Capture the cell that displays the provided text and extract its [X, Y] central coordinate. 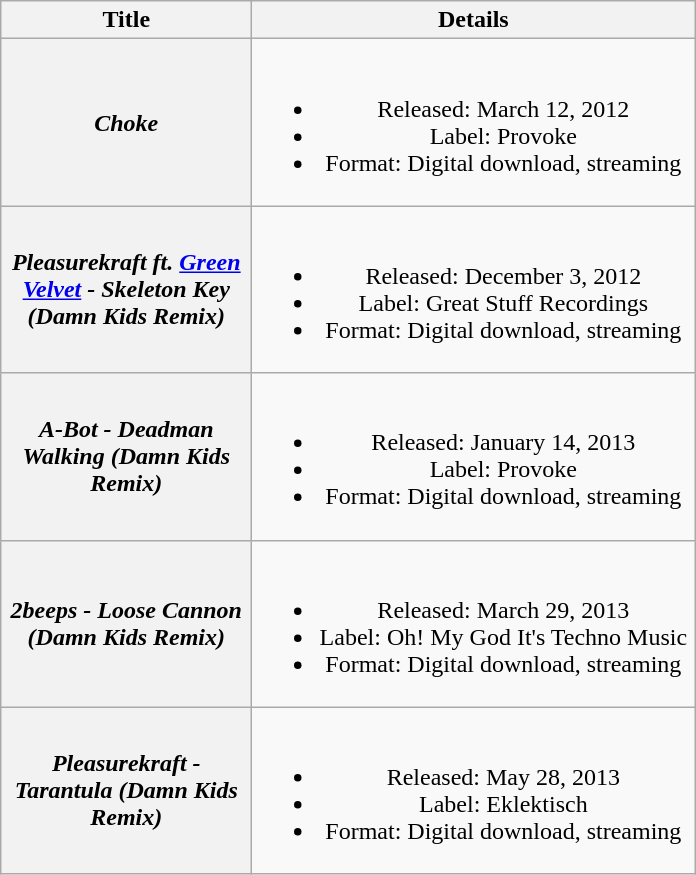
Details [474, 20]
Released: March 29, 2013Label: Oh! My God It's Techno MusicFormat: Digital download, streaming [474, 624]
Pleasurekraft - Tarantula (Damn Kids Remix) [126, 790]
Released: December 3, 2012Label: Great Stuff RecordingsFormat: Digital download, streaming [474, 290]
Released: March 12, 2012Label: ProvokeFormat: Digital download, streaming [474, 122]
Released: January 14, 2013Label: ProvokeFormat: Digital download, streaming [474, 456]
Pleasurekraft ft. Green Velvet - Skeleton Key (Damn Kids Remix) [126, 290]
2beeps - Loose Cannon (Damn Kids Remix) [126, 624]
Choke [126, 122]
A-Bot - Deadman Walking (Damn Kids Remix) [126, 456]
Released: May 28, 2013Label: EklektischFormat: Digital download, streaming [474, 790]
Title [126, 20]
